From the cell containing the given text, extract its center point as [x, y] coordinate. 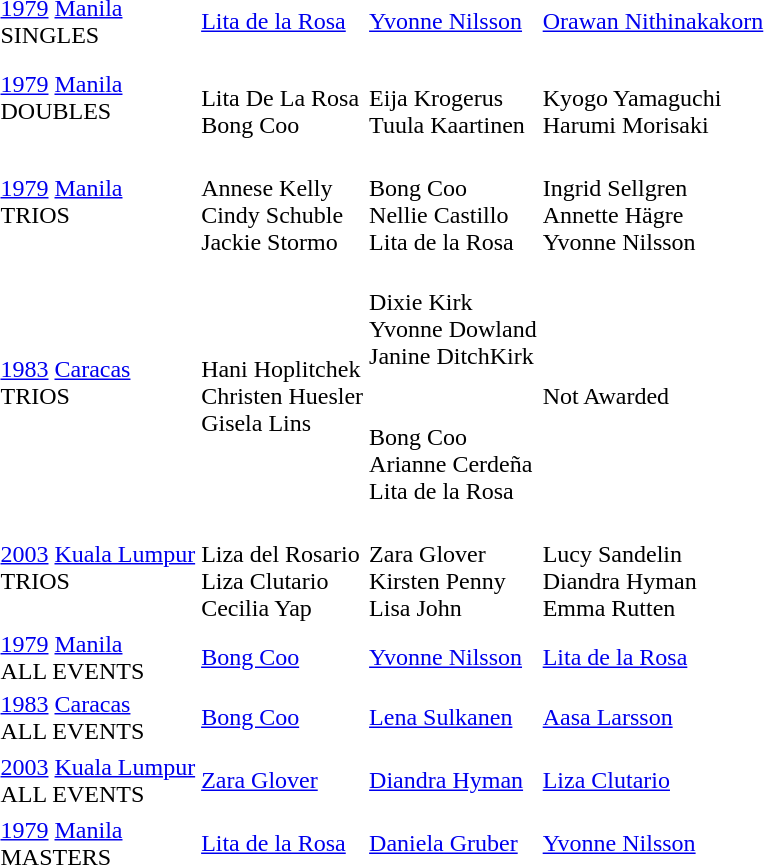
Lena Sulkanen [454, 718]
Zara GloverKirsten PennyLisa John [454, 568]
Hani HoplitchekChristen HueslerGisela Lins [282, 383]
Eija Krogerus Tuula Kaartinen [454, 98]
Annese KellyCindy SchubleJackie Stormo [282, 202]
Zara Glover [282, 780]
Liza del RosarioLiza ClutarioCecilia Yap [282, 568]
Yvonne Nilsson [454, 658]
Dixie Kirk Yvonne Dowland Janine DitchKirkBong Coo Arianne CerdeñaLita de la Rosa [454, 383]
Diandra Hyman [454, 780]
Bong Coo Nellie Castillo Lita de la Rosa [454, 202]
Lita De La RosaBong Coo [282, 98]
